Find where the given text appears and provide that cell's center as [X, Y] coordinate. 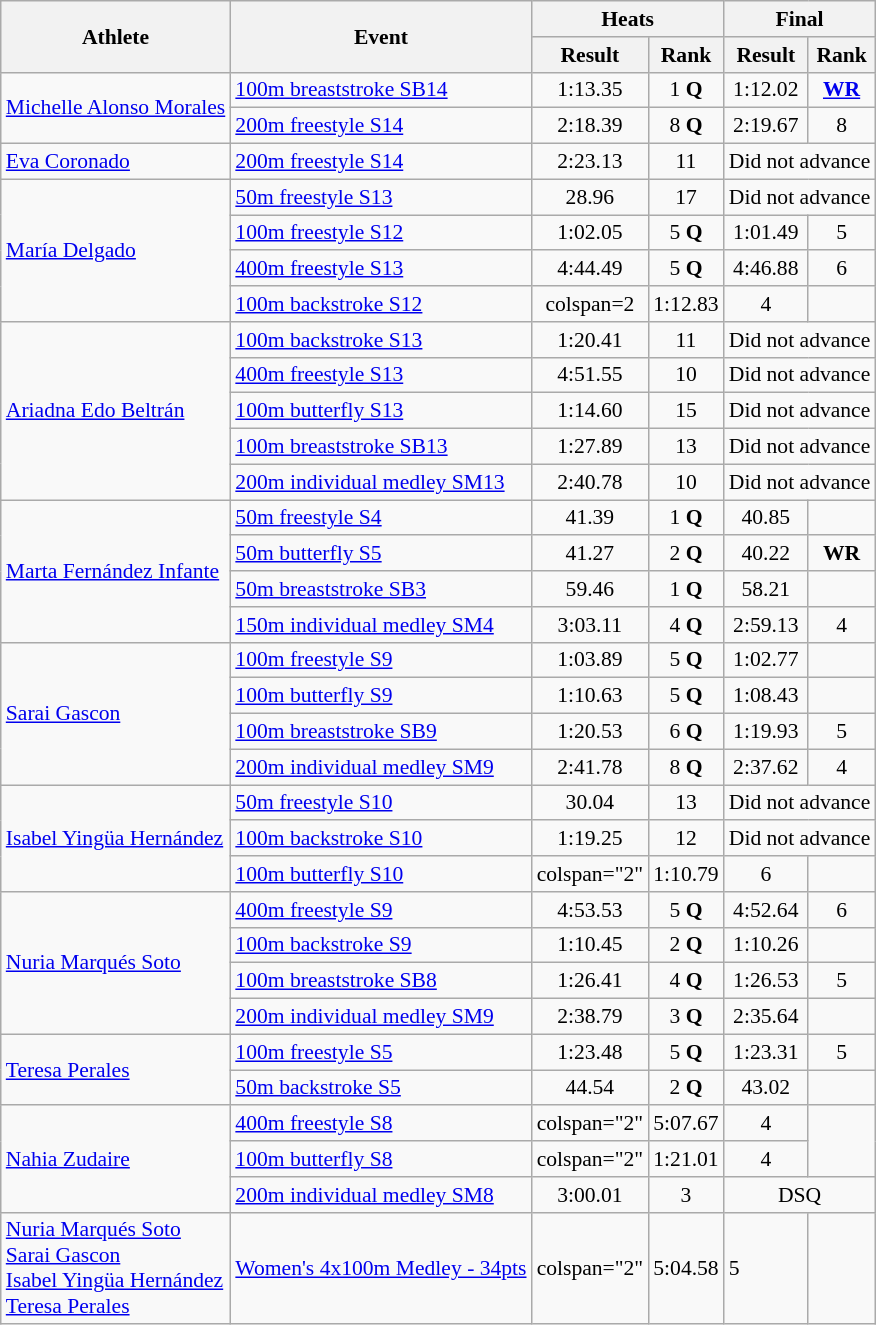
1:10.26 [766, 945]
1:19.93 [766, 732]
2:41.78 [590, 767]
2:59.13 [766, 625]
1:03.89 [590, 660]
Michelle Alonso Morales [116, 108]
4:52.64 [766, 910]
100m breaststroke SB13 [380, 447]
colspan=2 [590, 304]
17 [686, 197]
Nuria Marqués Soto [116, 963]
40.85 [766, 518]
1:08.43 [766, 696]
1:12.83 [686, 304]
1:20.41 [590, 340]
58.21 [766, 589]
Nahia Zudaire [116, 1160]
Nuria Marqués SotoSarai GasconIsabel Yingüa HernándezTeresa Perales [116, 1268]
100m freestyle S9 [380, 660]
100m butterfly S10 [380, 874]
12 [686, 839]
Eva Coronado [116, 162]
400m freestyle S8 [380, 1124]
Athlete [116, 36]
1:14.60 [590, 411]
4:46.88 [766, 269]
50m breaststroke SB3 [380, 589]
100m backstroke S9 [380, 945]
Marta Fernández Infante [116, 571]
2:40.78 [590, 482]
100m butterfly S8 [380, 1159]
2:19.67 [766, 126]
50m freestyle S4 [380, 518]
1:10.63 [590, 696]
1:13.35 [590, 90]
Isabel Yingüa Hernández [116, 838]
3:00.01 [590, 1195]
40.22 [766, 554]
Final [800, 19]
100m breaststroke SB9 [380, 732]
2:38.79 [590, 1017]
1:20.53 [590, 732]
8 [842, 126]
100m backstroke S12 [380, 304]
1:12.02 [766, 90]
100m breaststroke SB8 [380, 981]
Sarai Gascon [116, 713]
1:27.89 [590, 447]
1:21.01 [686, 1159]
3 [686, 1195]
3:03.11 [590, 625]
30.04 [590, 803]
Ariadna Edo Beltrán [116, 411]
1:26.41 [590, 981]
50m butterfly S5 [380, 554]
2:18.39 [590, 126]
28.96 [590, 197]
DSQ [800, 1195]
5:04.58 [686, 1268]
50m freestyle S13 [380, 197]
1:19.25 [590, 839]
100m breaststroke SB14 [380, 90]
Women's 4x100m Medley - 34pts [380, 1268]
Event [380, 36]
41.27 [590, 554]
200m individual medley SM13 [380, 482]
100m butterfly S9 [380, 696]
59.46 [590, 589]
1:26.53 [766, 981]
100m backstroke S13 [380, 340]
6 Q [686, 732]
100m freestyle S5 [380, 1052]
María Delgado [116, 250]
1:01.49 [766, 233]
100m backstroke S10 [380, 839]
1:23.31 [766, 1052]
400m freestyle S9 [380, 910]
Heats [628, 19]
2:35.64 [766, 1017]
43.02 [766, 1088]
2:37.62 [766, 767]
44.54 [590, 1088]
200m individual medley SM8 [380, 1195]
50m freestyle S10 [380, 803]
50m backstroke S5 [380, 1088]
41.39 [590, 518]
1:10.79 [686, 874]
150m individual medley SM4 [380, 625]
Teresa Perales [116, 1070]
100m butterfly S13 [380, 411]
1:02.77 [766, 660]
1:23.48 [590, 1052]
100m freestyle S12 [380, 233]
4:44.49 [590, 269]
4:53.53 [590, 910]
1:02.05 [590, 233]
3 Q [686, 1017]
1:10.45 [590, 945]
4:51.55 [590, 375]
15 [686, 411]
5:07.67 [686, 1124]
2:23.13 [590, 162]
